Detect which cell encompasses the target text, then output its [x, y] center coordinate. 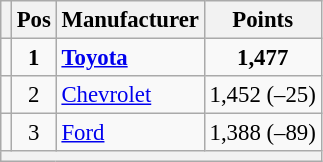
Points [262, 20]
Chevrolet [130, 95]
3 [34, 133]
1,388 (–89) [262, 133]
2 [34, 95]
Pos [34, 20]
1 [34, 58]
Manufacturer [130, 20]
Toyota [130, 58]
1,452 (–25) [262, 95]
1,477 [262, 58]
Ford [130, 133]
